From the cell containing the given text, extract its center point as (x, y) coordinate. 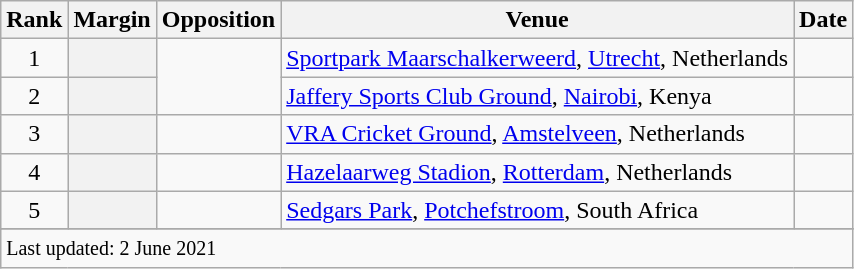
Sportpark Maarschalkerweerd, Utrecht, Netherlands (538, 58)
Sedgars Park, Potchefstroom, South Africa (538, 210)
Date (824, 20)
5 (34, 210)
Hazelaarweg Stadion, Rotterdam, Netherlands (538, 172)
2 (34, 96)
Venue (538, 20)
Opposition (218, 20)
1 (34, 58)
Jaffery Sports Club Ground, Nairobi, Kenya (538, 96)
Margin (112, 20)
4 (34, 172)
VRA Cricket Ground, Amstelveen, Netherlands (538, 134)
Rank (34, 20)
3 (34, 134)
Last updated: 2 June 2021 (427, 248)
